Pinpoint the cell where the given text exists, returning its [x, y] midpoint coordinate. 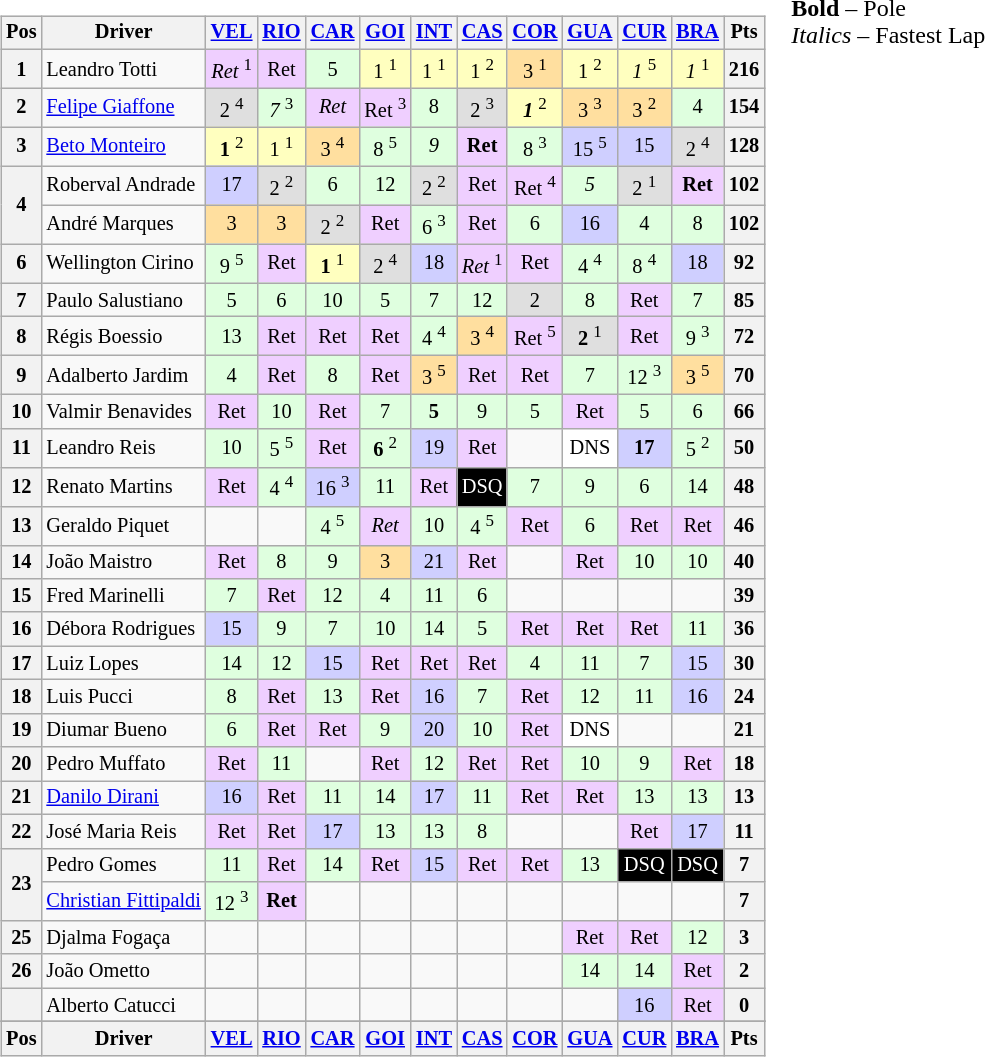
92 [744, 264]
Luiz Lopes [123, 663]
João Maistro [123, 562]
24 [744, 697]
36 [744, 629]
6 3 [434, 224]
Ret 5 [534, 336]
70 [744, 376]
16 3 [333, 486]
39 [744, 596]
66 [744, 412]
3 3 [590, 108]
46 [744, 526]
Débora Rodrigues [123, 629]
Beto Monteiro [123, 146]
3 1 [534, 68]
Valmir Benavides [123, 412]
15 5 [590, 146]
Felipe Giaffone [123, 108]
48 [744, 486]
Danilo Dirani [123, 798]
Wellington Cirino [123, 264]
Pedro Muffato [123, 764]
72 [744, 336]
Roberval Andrade [123, 186]
7 3 [281, 108]
5 2 [698, 448]
2 3 [482, 108]
22 [21, 831]
André Marques [123, 224]
Régis Boessio [123, 336]
Leandro Reis [123, 448]
9 5 [232, 264]
85 [744, 300]
6 2 [385, 448]
Luis Pucci [123, 697]
8 4 [644, 264]
José Maria Reis [123, 831]
128 [744, 146]
40 [744, 562]
216 [744, 68]
Djalma Fogaça [123, 938]
Renato Martins [123, 486]
154 [744, 108]
Ret 4 [534, 186]
Alberto Catucci [123, 1005]
Ret 3 [385, 108]
5 5 [281, 448]
Christian Fittipaldi [123, 902]
23 [21, 884]
Adalberto Jardim [123, 376]
Diumar Bueno [123, 730]
30 [744, 663]
1 5 [644, 68]
Pedro Gomes [123, 865]
Paulo Salustiano [123, 300]
Geraldo Piquet [123, 526]
Leandro Totti [123, 68]
9 3 [698, 336]
1 [21, 68]
8 3 [534, 146]
8 5 [385, 146]
25 [21, 938]
Fred Marinelli [123, 596]
50 [744, 448]
João Ometto [123, 971]
0 [744, 1005]
3 2 [644, 108]
26 [21, 971]
